Provide the (x, y) coordinate of the cell's center where the given text is located.  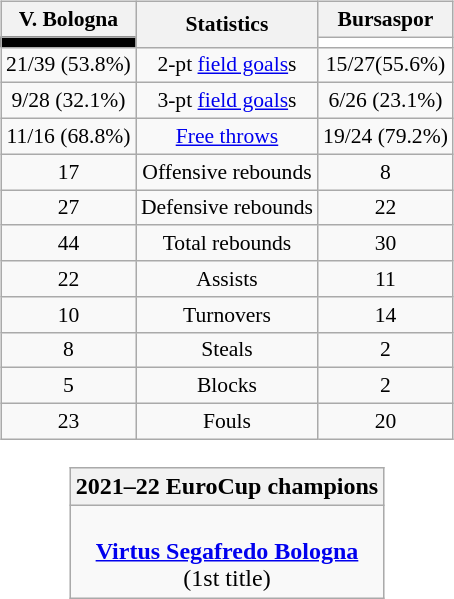
2021–22 EuroCup champions (226, 486)
Free throws (227, 136)
Virtus Segafredo Bologna(1st title) (226, 551)
9/28 (32.1%) (68, 101)
Defensive rebounds (227, 208)
Fouls (227, 421)
27 (68, 208)
Statistics (227, 24)
3-pt field goalss (227, 101)
21/39 (53.8%) (68, 65)
11/16 (68.8%) (68, 136)
Total rebounds (227, 243)
30 (386, 243)
Offensive rebounds (227, 172)
5 (68, 386)
6/26 (23.1%) (386, 101)
10 (68, 314)
Steals (227, 350)
V. Bologna (68, 19)
14 (386, 314)
15/27(55.6%) (386, 65)
Turnovers (227, 314)
19/24 (79.2%) (386, 136)
23 (68, 421)
2-pt field goalss (227, 65)
11 (386, 279)
20 (386, 421)
Blocks (227, 386)
Bursaspor (386, 19)
44 (68, 243)
Assists (227, 279)
17 (68, 172)
